From the cell containing the given text, extract its center point as [x, y] coordinate. 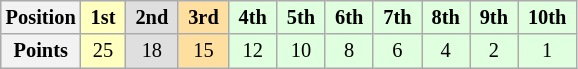
18 [152, 51]
12 [253, 51]
Position [41, 17]
8th [446, 17]
8 [349, 51]
3rd [203, 17]
2 [494, 51]
9th [494, 17]
10 [301, 51]
6th [349, 17]
25 [104, 51]
Points [41, 51]
4 [446, 51]
15 [203, 51]
7th [397, 17]
10th [547, 17]
2nd [152, 17]
6 [397, 51]
4th [253, 17]
5th [301, 17]
1 [547, 51]
1st [104, 17]
